Capture the cell that displays the provided text and extract its (X, Y) central coordinate. 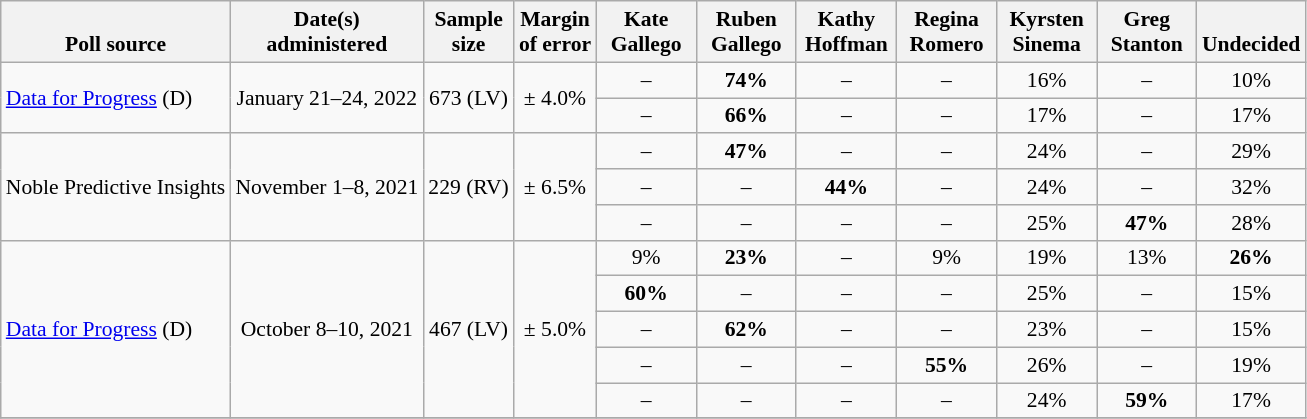
10% (1251, 80)
55% (946, 365)
62% (746, 330)
29% (1251, 152)
467 (LV) (468, 329)
± 6.5% (555, 188)
13% (1147, 258)
60% (646, 294)
673 (LV) (468, 98)
66% (746, 116)
± 5.0% (555, 329)
Undecided (1251, 32)
44% (846, 187)
59% (1147, 401)
KathyHoffman (846, 32)
229 (RV) (468, 188)
GregStanton (1147, 32)
74% (746, 80)
Samplesize (468, 32)
Poll source (116, 32)
16% (1047, 80)
November 1–8, 2021 (326, 188)
January 21–24, 2022 (326, 98)
Marginof error (555, 32)
KyrstenSinema (1047, 32)
32% (1251, 187)
28% (1251, 223)
± 4.0% (555, 98)
KateGallego (646, 32)
Noble Predictive Insights (116, 188)
Date(s)administered (326, 32)
October 8–10, 2021 (326, 329)
ReginaRomero (946, 32)
RubenGallego (746, 32)
